Locate the cell with the specified text and output its (X, Y) center coordinate. 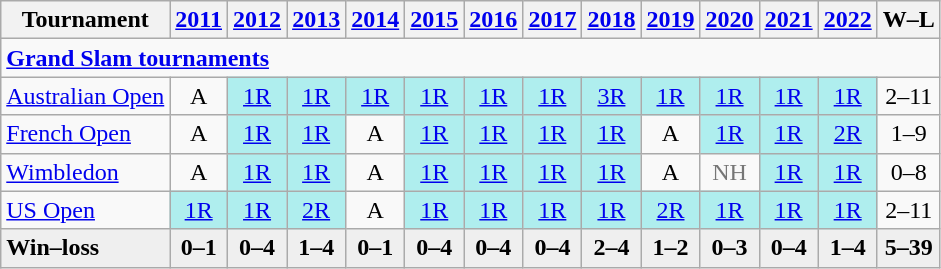
Wimbledon (86, 172)
US Open (86, 210)
0–3 (730, 248)
2020 (730, 20)
2014 (376, 20)
NH (730, 172)
2015 (434, 20)
2013 (316, 20)
0–8 (908, 172)
3R (612, 96)
2016 (494, 20)
2012 (258, 20)
Grand Slam tournaments (471, 58)
2019 (670, 20)
2017 (552, 20)
2022 (848, 20)
2018 (612, 20)
2–4 (612, 248)
W–L (908, 20)
1–9 (908, 134)
Australian Open (86, 96)
Win–loss (86, 248)
Tournament (86, 20)
5–39 (908, 248)
2011 (199, 20)
French Open (86, 134)
1–2 (670, 248)
2021 (788, 20)
